Identify which cell holds the provided text, then report its [X, Y] central coordinate. 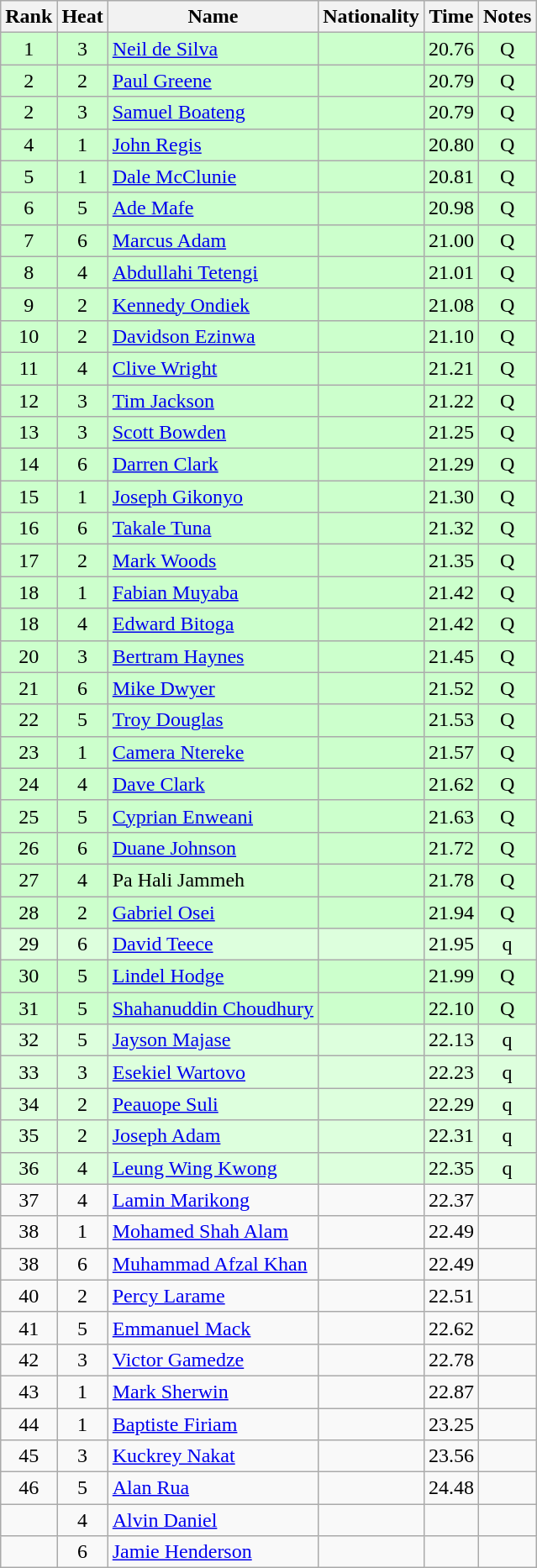
9 [29, 304]
45 [29, 1456]
Bertram Haynes [213, 656]
Mike Dwyer [213, 688]
21.00 [450, 240]
27 [29, 880]
22.10 [450, 1008]
Name [213, 17]
Tim Jackson [213, 401]
21.10 [450, 336]
23 [29, 752]
21.25 [450, 433]
21.35 [450, 560]
23.56 [450, 1456]
Joseph Gikonyo [213, 497]
21.08 [450, 304]
42 [29, 1360]
Darren Clark [213, 465]
22.51 [450, 1296]
Lamin Marikong [213, 1200]
Scott Bowden [213, 433]
Fabian Muyaba [213, 592]
21.32 [450, 529]
24.48 [450, 1488]
Clive Wright [213, 368]
13 [29, 433]
31 [29, 1008]
Rank [29, 17]
Jamie Henderson [213, 1552]
Ade Mafe [213, 208]
Peauope Suli [213, 1104]
22.62 [450, 1328]
21.29 [450, 465]
Kennedy Ondiek [213, 304]
46 [29, 1488]
Mark Sherwin [213, 1392]
21.99 [450, 976]
30 [29, 976]
Abdullahi Tetengi [213, 272]
25 [29, 816]
22.31 [450, 1136]
21.21 [450, 368]
Emmanuel Mack [213, 1328]
Jayson Majase [213, 1040]
21.72 [450, 848]
Camera Ntereke [213, 752]
7 [29, 240]
43 [29, 1392]
22.35 [450, 1168]
John Regis [213, 145]
22.23 [450, 1072]
Edward Bitoga [213, 624]
40 [29, 1296]
17 [29, 560]
22 [29, 720]
Kuckrey Nakat [213, 1456]
20.76 [450, 49]
David Teece [213, 944]
20 [29, 656]
Davidson Ezinwa [213, 336]
Leung Wing Kwong [213, 1168]
Dave Clark [213, 784]
34 [29, 1104]
21.01 [450, 272]
21.45 [450, 656]
Samuel Boateng [213, 113]
Muhammad Afzal Khan [213, 1264]
41 [29, 1328]
21.95 [450, 944]
Troy Douglas [213, 720]
28 [29, 912]
Heat [82, 17]
21.78 [450, 880]
29 [29, 944]
33 [29, 1072]
Nationality [371, 17]
Alan Rua [213, 1488]
Neil de Silva [213, 49]
22.13 [450, 1040]
Joseph Adam [213, 1136]
23.25 [450, 1424]
16 [29, 529]
21.22 [450, 401]
Dale McClunie [213, 176]
22.37 [450, 1200]
21.30 [450, 497]
35 [29, 1136]
44 [29, 1424]
22.29 [450, 1104]
21.63 [450, 816]
Shahanuddin Choudhury [213, 1008]
22.78 [450, 1360]
Duane Johnson [213, 848]
15 [29, 497]
Paul Greene [213, 81]
20.80 [450, 145]
21.94 [450, 912]
8 [29, 272]
Marcus Adam [213, 240]
14 [29, 465]
Takale Tuna [213, 529]
24 [29, 784]
Pa Hali Jammeh [213, 880]
21.57 [450, 752]
37 [29, 1200]
Cyprian Enweani [213, 816]
Gabriel Osei [213, 912]
Lindel Hodge [213, 976]
Notes [507, 17]
26 [29, 848]
Mark Woods [213, 560]
Percy Larame [213, 1296]
20.98 [450, 208]
Esekiel Wartovo [213, 1072]
11 [29, 368]
Baptiste Firiam [213, 1424]
22.87 [450, 1392]
Alvin Daniel [213, 1520]
21 [29, 688]
10 [29, 336]
21.52 [450, 688]
20.81 [450, 176]
21.62 [450, 784]
32 [29, 1040]
Victor Gamedze [213, 1360]
36 [29, 1168]
21.53 [450, 720]
Mohamed Shah Alam [213, 1232]
12 [29, 401]
Time [450, 17]
